Provide the [X, Y] coordinate of the cell's center where the given text is located.  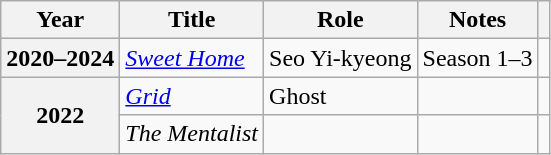
Sweet Home [192, 58]
Seo Yi-kyeong [340, 58]
Notes [478, 20]
2022 [60, 115]
Ghost [340, 96]
Season 1–3 [478, 58]
Grid [192, 96]
The Mentalist [192, 134]
Role [340, 20]
2020–2024 [60, 58]
Title [192, 20]
Year [60, 20]
